Detect which cell encompasses the target text, then output its (x, y) center coordinate. 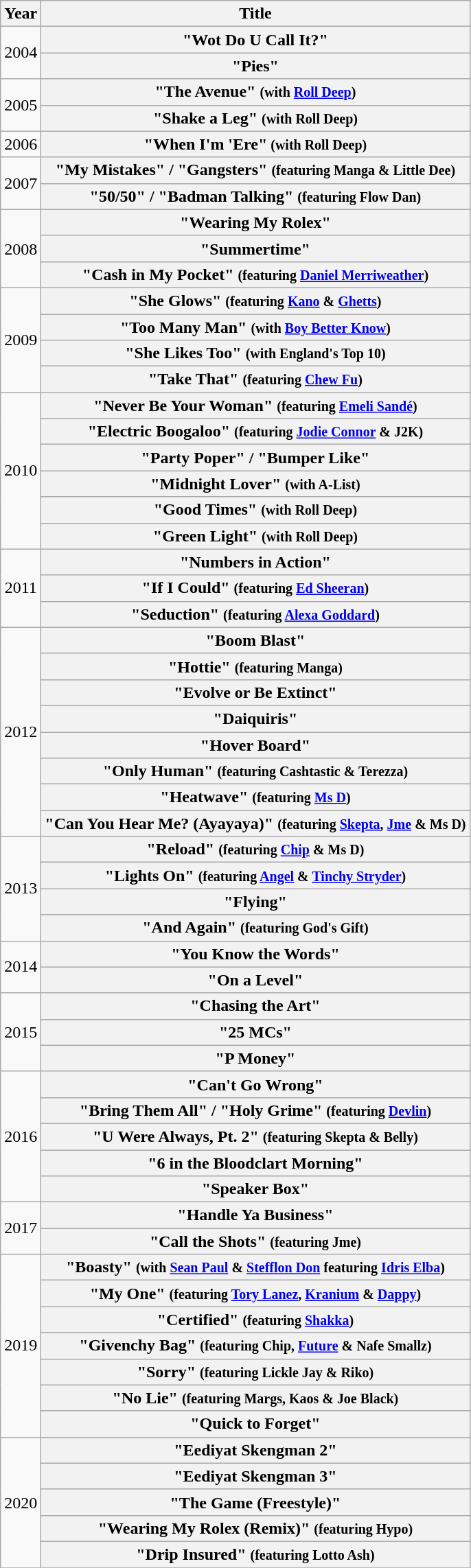
"Cash in My Pocket" (featuring Daniel Merriweather) (255, 274)
"Drip Insured" (featuring Lotto Ash) (255, 1554)
"Flying" (255, 902)
"Eediyat Skengman 3" (255, 1476)
2019 (21, 1346)
"Electric Boogaloo" (featuring Jodie Connor & J2K) (255, 432)
"P Money" (255, 1058)
"Eediyat Skengman 2" (255, 1450)
"She Likes Too" (with England's Top 10) (255, 353)
"Bring Them All" / "Holy Grime" (featuring Devlin) (255, 1110)
2006 (21, 144)
"Evolve or Be Extinct" (255, 692)
2011 (21, 588)
"My Mistakes" / "Gangsters" (featuring Manga & Little Dee) (255, 170)
2012 (21, 732)
"25 MCs" (255, 1032)
2015 (21, 1032)
"My One" (featuring Tory Lanez, Kranium & Dappy) (255, 1294)
"Lights On" (featuring Angel & Tinchy Stryder) (255, 876)
"Chasing the Art" (255, 1006)
"Too Many Man" (with Boy Better Know) (255, 327)
"Only Human" (featuring Cashtastic & Terezza) (255, 771)
"Seduction" (featuring Alexa Goddard) (255, 614)
"On a Level" (255, 980)
"And Again" (featuring God's Gift) (255, 928)
"Good Times" (with Roll Deep) (255, 510)
2016 (21, 1136)
2008 (21, 248)
"Heatwave" (featuring Ms D) (255, 797)
Title (255, 14)
2013 (21, 889)
2009 (21, 340)
"Boom Blast" (255, 640)
"Boasty" (with Sean Paul & Stefflon Don featuring Idris Elba) (255, 1267)
"Numbers in Action" (255, 562)
"Call the Shots" (featuring Jme) (255, 1241)
"Handle Ya Business" (255, 1215)
"No Lie" (featuring Margs, Kaos & Joe Black) (255, 1398)
"The Game (Freestyle)" (255, 1502)
2017 (21, 1228)
Year (21, 14)
"She Glows" (featuring Kano & Ghetts) (255, 301)
"50/50" / "Badman Talking" (featuring Flow Dan) (255, 196)
"Hover Board" (255, 745)
"You Know the Words" (255, 954)
"Party Poper" / "Bumper Like" (255, 458)
2007 (21, 183)
"Reload" (featuring Chip & Ms D) (255, 850)
"Speaker Box" (255, 1189)
"Wot Do U Call It?" (255, 40)
"When I'm 'Ere" (with Roll Deep) (255, 144)
"6 in the Bloodclart Morning" (255, 1163)
"Daiquiris" (255, 718)
"Sorry" (featuring Lickle Jay & Riko) (255, 1372)
2004 (21, 53)
2014 (21, 967)
2010 (21, 471)
"Never Be Your Woman" (featuring Emeli Sandé) (255, 406)
"Green Light" (with Roll Deep) (255, 536)
2020 (21, 1502)
"U Were Always, Pt. 2" (featuring Skepta & Belly) (255, 1136)
"Quick to Forget" (255, 1424)
"If I Could" (featuring Ed Sheeran) (255, 588)
"Take That" (featuring Chew Fu) (255, 379)
"Givenchy Bag" (featuring Chip, Future & Nafe Smallz) (255, 1346)
"Summertime" (255, 248)
"Wearing My Rolex" (255, 222)
"Can You Hear Me? (Ayayaya)" (featuring Skepta, Jme & Ms D) (255, 823)
"Can't Go Wrong" (255, 1084)
"Midnight Lover" (with A-List) (255, 484)
"Hottie" (featuring Manga) (255, 666)
"Shake a Leg" (with Roll Deep) (255, 118)
"The Avenue" (with Roll Deep) (255, 92)
"Wearing My Rolex (Remix)" (featuring Hypo) (255, 1528)
"Pies" (255, 66)
2005 (21, 105)
"Certified" (featuring Shakka) (255, 1320)
